Determine the [X, Y] coordinate at the center of the cell enclosing the given text.  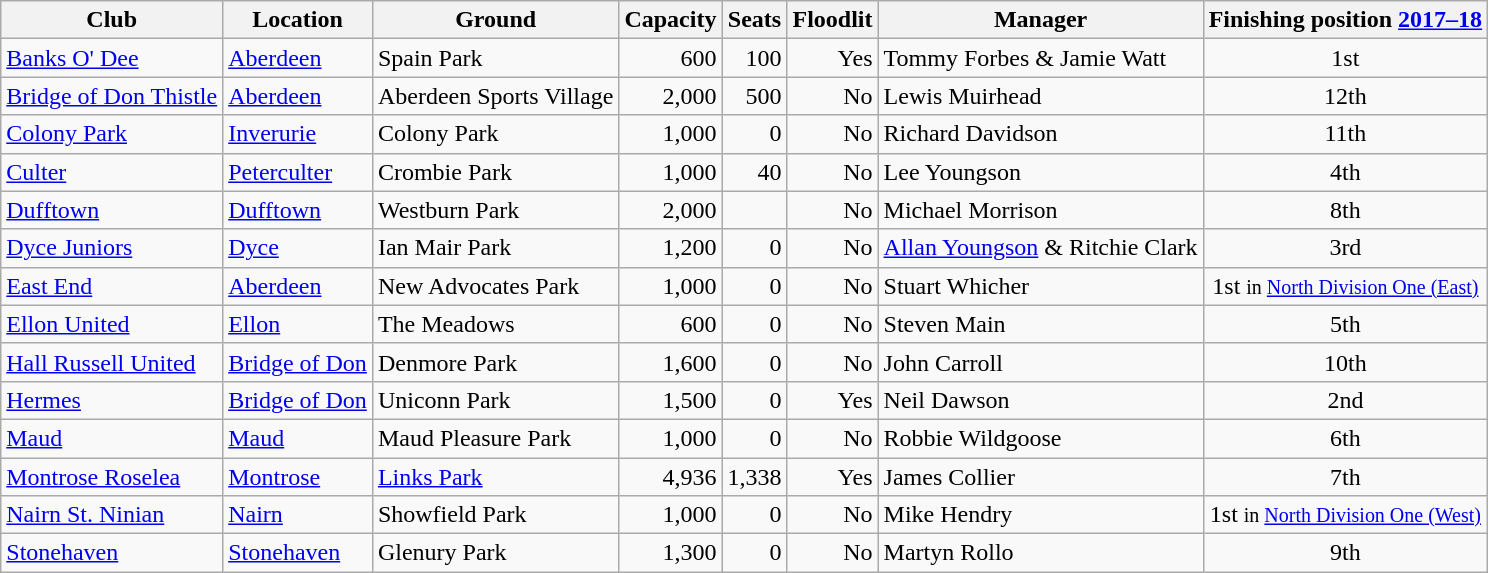
Culter [112, 172]
The Meadows [495, 324]
500 [754, 96]
Links Park [495, 477]
Hall Russell United [112, 362]
Nairn [298, 515]
1st [1345, 58]
Club [112, 20]
Montrose Roselea [112, 477]
Ground [495, 20]
Neil Dawson [1040, 400]
11th [1345, 134]
Ian Mair Park [495, 248]
Ellon United [112, 324]
Glenury Park [495, 553]
Banks O' Dee [112, 58]
2nd [1345, 400]
3rd [1345, 248]
8th [1345, 210]
Westburn Park [495, 210]
Steven Main [1040, 324]
4,936 [670, 477]
Montrose [298, 477]
James Collier [1040, 477]
Mike Hendry [1040, 515]
Uniconn Park [495, 400]
New Advocates Park [495, 286]
Showfield Park [495, 515]
Allan Youngson & Ritchie Clark [1040, 248]
1,200 [670, 248]
Dyce [298, 248]
10th [1345, 362]
John Carroll [1040, 362]
Location [298, 20]
1,600 [670, 362]
1,338 [754, 477]
Martyn Rollo [1040, 553]
4th [1345, 172]
Nairn St. Ninian [112, 515]
1st in North Division One (West) [1345, 515]
East End [112, 286]
Denmore Park [495, 362]
Floodlit [832, 20]
6th [1345, 438]
Inverurie [298, 134]
Lewis Muirhead [1040, 96]
Peterculter [298, 172]
Ellon [298, 324]
Robbie Wildgoose [1040, 438]
Crombie Park [495, 172]
Aberdeen Sports Village [495, 96]
40 [754, 172]
1st in North Division One (East) [1345, 286]
Tommy Forbes & Jamie Watt [1040, 58]
Michael Morrison [1040, 210]
Manager [1040, 20]
12th [1345, 96]
Richard Davidson [1040, 134]
Bridge of Don Thistle [112, 96]
Capacity [670, 20]
Spain Park [495, 58]
Dyce Juniors [112, 248]
Stuart Whicher [1040, 286]
Seats [754, 20]
Lee Youngson [1040, 172]
1,500 [670, 400]
5th [1345, 324]
Maud Pleasure Park [495, 438]
100 [754, 58]
Finishing position 2017–18 [1345, 20]
9th [1345, 553]
1,300 [670, 553]
Hermes [112, 400]
7th [1345, 477]
